Search for the cell housing the specified text and yield its [x, y] center coordinate. 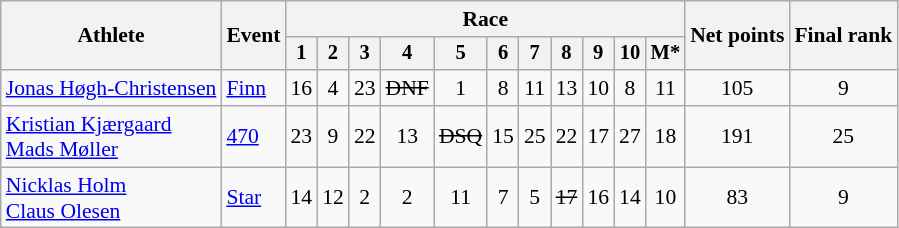
Final rank [843, 36]
15 [503, 136]
470 [253, 136]
Event [253, 36]
Star [253, 198]
83 [737, 198]
191 [737, 136]
105 [737, 88]
12 [333, 198]
Finn [253, 88]
DSQ [460, 136]
Nicklas HolmClaus Olesen [112, 198]
3 [365, 54]
Jonas Høgh-Christensen [112, 88]
DNF [408, 88]
Race [485, 19]
27 [630, 136]
Athlete [112, 36]
Net points [737, 36]
Kristian KjærgaardMads Møller [112, 136]
18 [666, 136]
6 [503, 54]
M* [666, 54]
